From the cell containing the given text, extract its center point as (X, Y) coordinate. 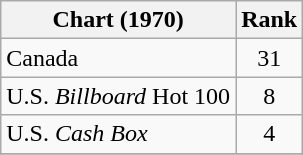
U.S. Billboard Hot 100 (118, 96)
4 (270, 134)
31 (270, 58)
Rank (270, 20)
U.S. Cash Box (118, 134)
8 (270, 96)
Chart (1970) (118, 20)
Canada (118, 58)
